Search for the cell housing the specified text and yield its [X, Y] center coordinate. 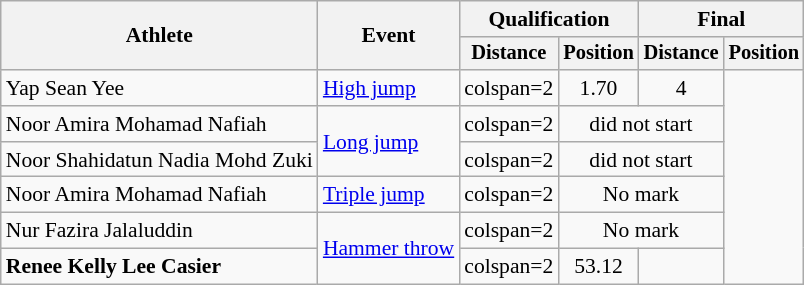
53.12 [598, 267]
4 [682, 88]
High jump [388, 88]
Qualification [548, 19]
Hammer throw [388, 248]
1.70 [598, 88]
Noor Shahidatun Nadia Mohd Zuki [160, 160]
Event [388, 36]
Long jump [388, 142]
Athlete [160, 36]
Final [722, 19]
Nur Fazira Jalaluddin [160, 231]
Yap Sean Yee [160, 88]
Renee Kelly Lee Casier [160, 267]
Triple jump [388, 195]
